Determine the (x, y) coordinate at the center of the cell enclosing the given text.  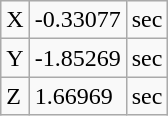
X (15, 20)
1.66969 (78, 96)
Y (15, 58)
Z (15, 96)
-1.85269 (78, 58)
-0.33077 (78, 20)
